Find where the given text appears and provide that cell's center as [X, Y] coordinate. 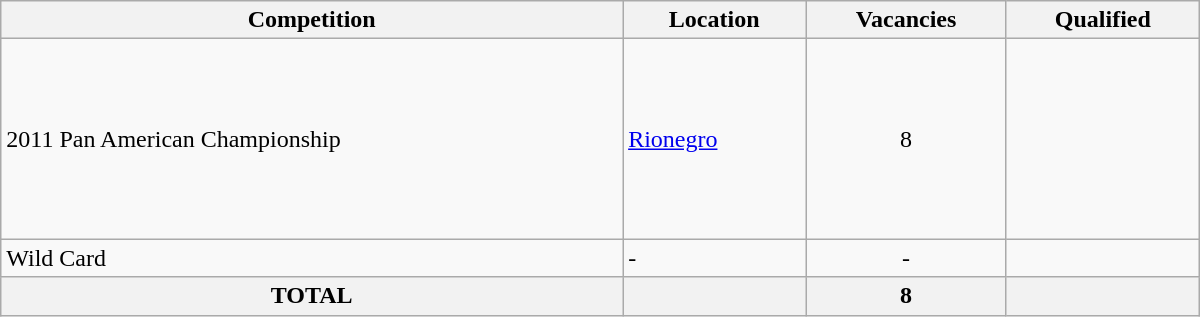
Qualified [1102, 20]
Wild Card [312, 258]
Location [714, 20]
Vacancies [906, 20]
Rionegro [714, 139]
2011 Pan American Championship [312, 139]
Competition [312, 20]
TOTAL [312, 296]
